Determine the (x, y) coordinate at the center of the cell enclosing the given text.  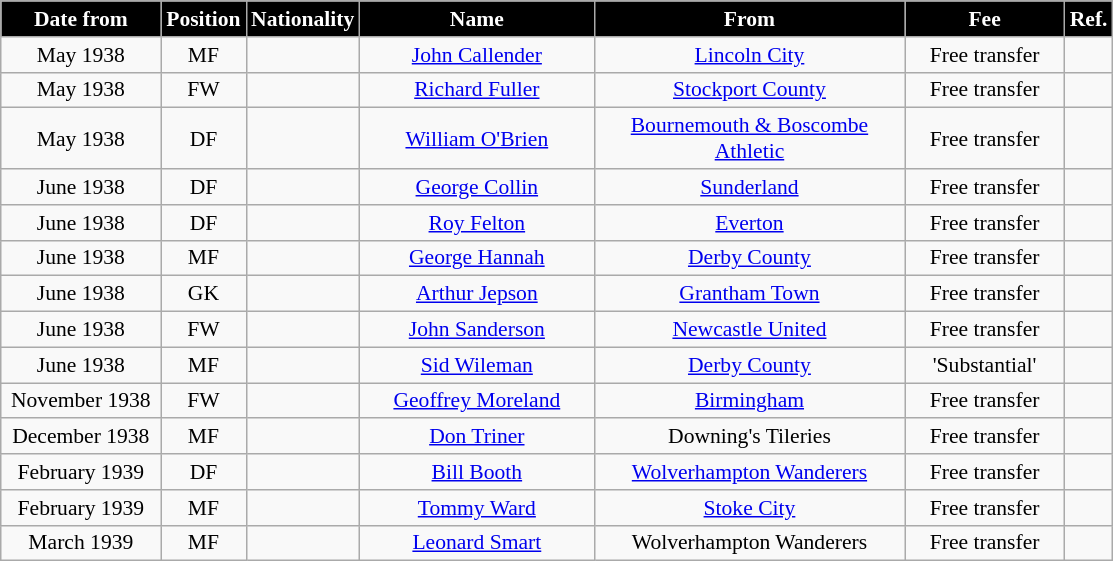
George Hannah (476, 258)
Date from (81, 19)
Sunderland (749, 187)
GK (204, 294)
Lincoln City (749, 55)
Leonard Smart (476, 543)
Newcastle United (749, 330)
Ref. (1089, 19)
Name (476, 19)
Grantham Town (749, 294)
Nationality (302, 19)
Everton (749, 223)
Sid Wileman (476, 365)
From (749, 19)
March 1939 (81, 543)
Tommy Ward (476, 508)
Bournemouth & Boscombe Athletic (749, 138)
Stockport County (749, 90)
Bill Booth (476, 472)
Stoke City (749, 508)
George Collin (476, 187)
Fee (985, 19)
'Substantial' (985, 365)
Arthur Jepson (476, 294)
John Sanderson (476, 330)
Birmingham (749, 401)
Don Triner (476, 437)
Roy Felton (476, 223)
November 1938 (81, 401)
Downing's Tileries (749, 437)
Position (204, 19)
Geoffrey Moreland (476, 401)
Richard Fuller (476, 90)
William O'Brien (476, 138)
December 1938 (81, 437)
John Callender (476, 55)
